Determine the [x, y] coordinate at the center of the cell enclosing the given text.  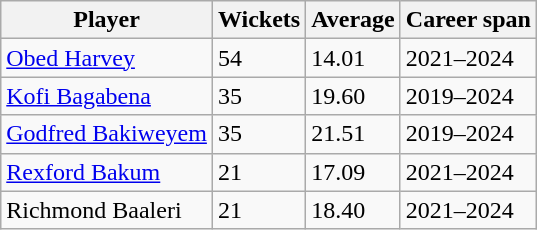
Godfred Bakiweyem [107, 134]
18.40 [354, 210]
14.01 [354, 58]
Player [107, 20]
Wickets [258, 20]
Richmond Baaleri [107, 210]
Rexford Bakum [107, 172]
21.51 [354, 134]
Obed Harvey [107, 58]
Kofi Bagabena [107, 96]
19.60 [354, 96]
Average [354, 20]
17.09 [354, 172]
54 [258, 58]
Career span [468, 20]
